Find where the given text appears and provide that cell's center as [X, Y] coordinate. 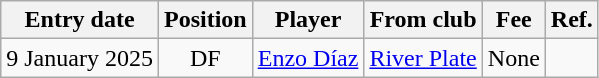
Ref. [572, 20]
DF [205, 58]
Fee [514, 20]
Position [205, 20]
Entry date [80, 20]
Enzo Díaz [308, 58]
River Plate [423, 58]
9 January 2025 [80, 58]
Player [308, 20]
None [514, 58]
From club [423, 20]
